Return the (X, Y) coordinate for the center point of the cell that contains the specified text.  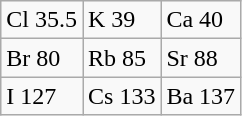
Br 80 (42, 58)
Ca 40 (201, 20)
Cs 133 (121, 96)
Sr 88 (201, 58)
Cl 35.5 (42, 20)
I 127 (42, 96)
K 39 (121, 20)
Ba 137 (201, 96)
Rb 85 (121, 58)
